Identify which cell holds the provided text, then report its (X, Y) central coordinate. 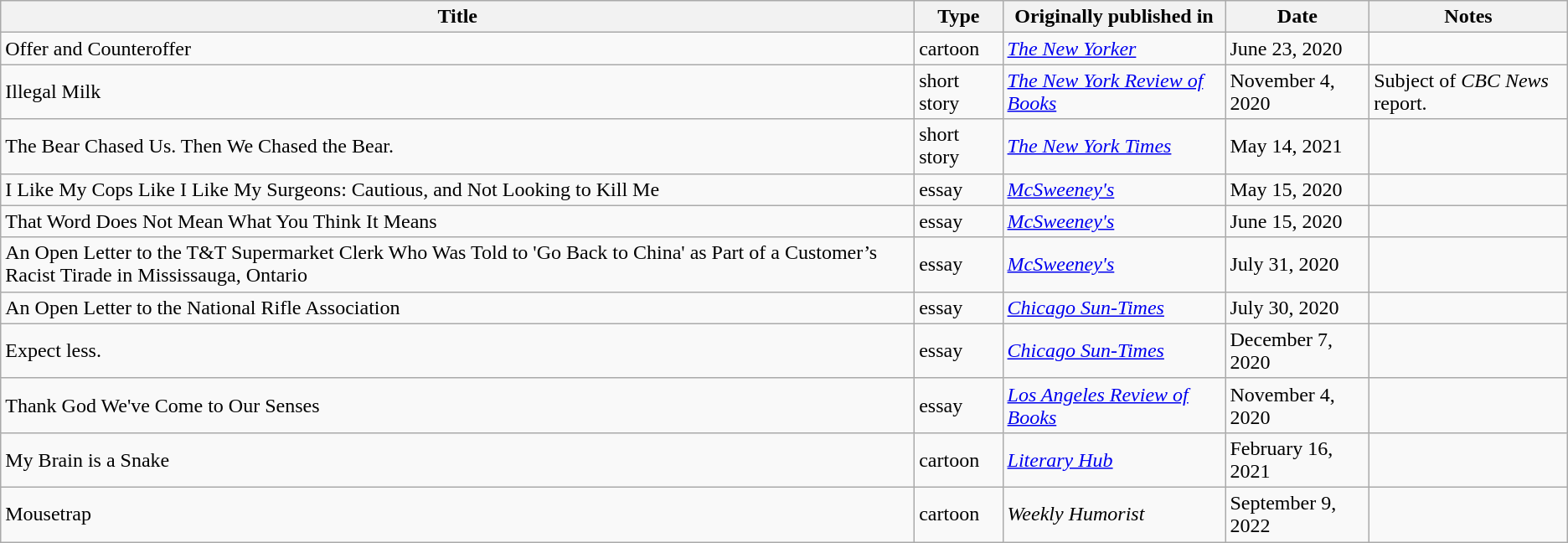
The New York Times (1114, 146)
Weekly Humorist (1114, 515)
Originally published in (1114, 17)
Notes (1469, 17)
Expect less. (457, 350)
Literary Hub (1114, 459)
Los Angeles Review of Books (1114, 406)
Offer and Counteroffer (457, 49)
Type (958, 17)
May 14, 2021 (1297, 146)
Date (1297, 17)
Illegal Milk (457, 92)
An Open Letter to the T&T Supermarket Clerk Who Was Told to 'Go Back to China' as Part of a Customer’s Racist Tirade in Mississauga, Ontario (457, 265)
The New York Review of Books (1114, 92)
That Word Does Not Mean What You Think It Means (457, 221)
September 9, 2022 (1297, 515)
July 31, 2020 (1297, 265)
Title (457, 17)
Mousetrap (457, 515)
February 16, 2021 (1297, 459)
May 15, 2020 (1297, 189)
June 23, 2020 (1297, 49)
An Open Letter to the National Rifle Association (457, 308)
Subject of CBC News report. (1469, 92)
My Brain is a Snake (457, 459)
December 7, 2020 (1297, 350)
The Bear Chased Us. Then We Chased the Bear. (457, 146)
July 30, 2020 (1297, 308)
The New Yorker (1114, 49)
I Like My Cops Like I Like My Surgeons: Cautious, and Not Looking to Kill Me (457, 189)
Thank God We've Come to Our Senses (457, 406)
June 15, 2020 (1297, 221)
